Return the (X, Y) coordinate for the center point of the cell that contains the specified text.  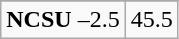
NCSU –2.5 (63, 20)
45.5 (152, 20)
